Determine the (x, y) coordinate at the center of the cell enclosing the given text.  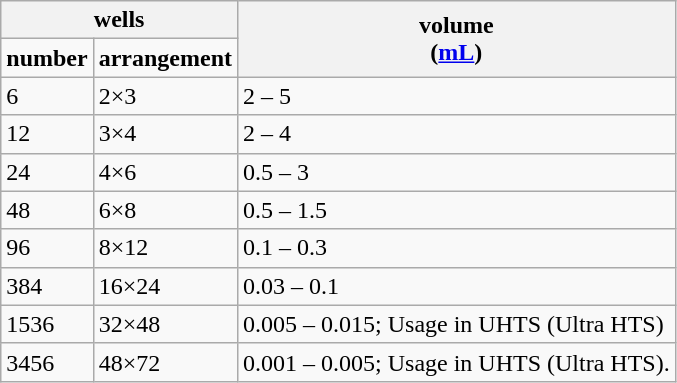
3456 (47, 362)
0.005 – 0.015; Usage in UHTS (Ultra HTS) (457, 324)
48 (47, 210)
0.001 – 0.005; Usage in UHTS (Ultra HTS). (457, 362)
wells (120, 20)
48×72 (165, 362)
0.03 – 0.1 (457, 286)
6 (47, 96)
16×24 (165, 286)
0.1 – 0.3 (457, 248)
volume(mL) (457, 39)
arrangement (165, 58)
24 (47, 172)
96 (47, 248)
32×48 (165, 324)
4×6 (165, 172)
2×3 (165, 96)
1536 (47, 324)
384 (47, 286)
0.5 – 3 (457, 172)
2 – 5 (457, 96)
0.5 – 1.5 (457, 210)
8×12 (165, 248)
3×4 (165, 134)
12 (47, 134)
number (47, 58)
2 – 4 (457, 134)
6×8 (165, 210)
